Determine the [x, y] coordinate at the center of the cell enclosing the given text.  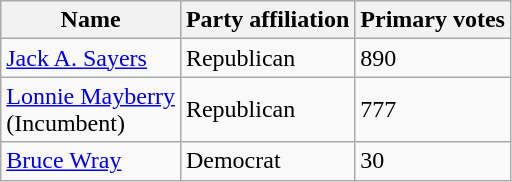
30 [433, 161]
Primary votes [433, 20]
Bruce Wray [91, 161]
Democrat [267, 161]
Lonnie Mayberry(Incumbent) [91, 110]
777 [433, 110]
Party affiliation [267, 20]
Jack A. Sayers [91, 58]
Name [91, 20]
890 [433, 58]
